For the text-containing cell, return its midpoint in [x, y] coordinate format. 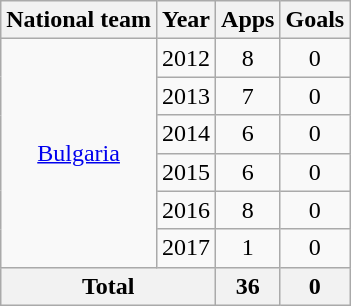
2016 [186, 210]
Apps [248, 20]
Bulgaria [79, 153]
2013 [186, 96]
2012 [186, 58]
Goals [315, 20]
36 [248, 286]
Year [186, 20]
7 [248, 96]
1 [248, 248]
2015 [186, 172]
2014 [186, 134]
National team [79, 20]
2017 [186, 248]
Total [108, 286]
